Capture the cell that displays the provided text and extract its (x, y) central coordinate. 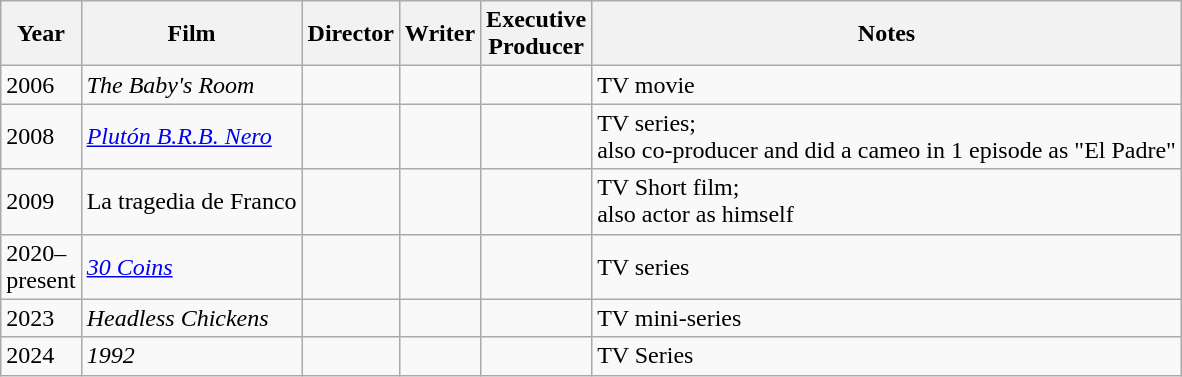
TV series (887, 266)
Notes (887, 34)
2006 (41, 85)
Plutón B.R.B. Nero (192, 136)
2024 (41, 356)
2023 (41, 318)
ExecutiveProducer (536, 34)
The Baby's Room (192, 85)
TV Short film;also actor as himself (887, 202)
2020–present (41, 266)
TV Series (887, 356)
2009 (41, 202)
Film (192, 34)
2008 (41, 136)
Writer (440, 34)
TV series;also co-producer and did a cameo in 1 episode as "El Padre" (887, 136)
Year (41, 34)
TV movie (887, 85)
TV mini-series (887, 318)
Headless Chickens (192, 318)
Director (350, 34)
30 Coins (192, 266)
La tragedia de Franco (192, 202)
1992 (192, 356)
